Provide the [x, y] coordinate of the cell's center where the given text is located.  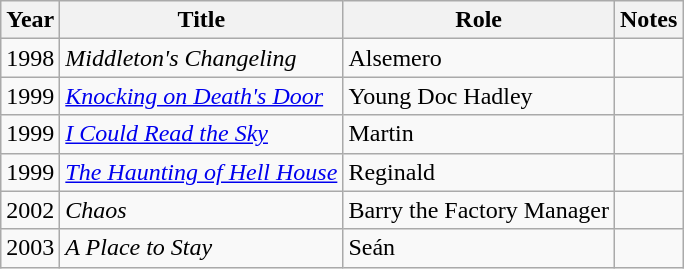
Seán [479, 248]
2002 [30, 210]
A Place to Stay [202, 248]
1998 [30, 58]
I Could Read the Sky [202, 134]
2003 [30, 248]
Martin [479, 134]
Year [30, 20]
The Haunting of Hell House [202, 172]
Young Doc Hadley [479, 96]
Middleton's Changeling [202, 58]
Alsemero [479, 58]
Role [479, 20]
Reginald [479, 172]
Title [202, 20]
Barry the Factory Manager [479, 210]
Chaos [202, 210]
Notes [649, 20]
Knocking on Death's Door [202, 96]
